Extract the [X, Y] coordinate from the center of the cell holding the provided text.  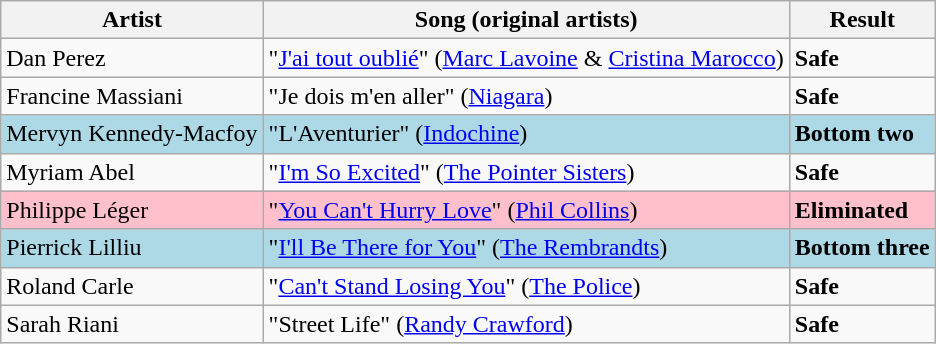
"L'Aventurier" (Indochine) [526, 134]
Result [862, 20]
Song (original artists) [526, 20]
"I'm So Excited" (The Pointer Sisters) [526, 172]
Pierrick Lilliu [132, 248]
Bottom three [862, 248]
Artist [132, 20]
"Je dois m'en aller" (Niagara) [526, 96]
Roland Carle [132, 286]
Francine Massiani [132, 96]
Dan Perez [132, 58]
"Street Life" (Randy Crawford) [526, 324]
Mervyn Kennedy-Macfoy [132, 134]
Myriam Abel [132, 172]
Philippe Léger [132, 210]
"I'll Be There for You" (The Rembrandts) [526, 248]
"You Can't Hurry Love" (Phil Collins) [526, 210]
Eliminated [862, 210]
"Can't Stand Losing You" (The Police) [526, 286]
Bottom two [862, 134]
"J'ai tout oublié" (Marc Lavoine & Cristina Marocco) [526, 58]
Sarah Riani [132, 324]
